Provide the (x, y) coordinate of the cell's center where the given text is located.  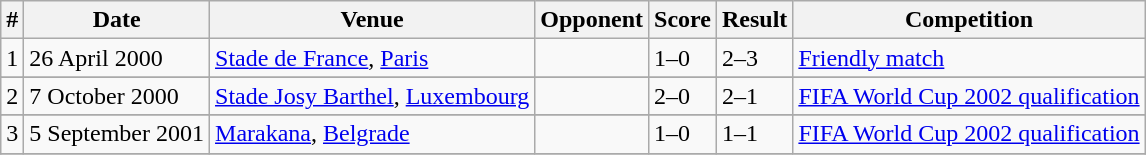
1–1 (754, 134)
2–0 (683, 96)
Stade de France, Paris (372, 58)
2–1 (754, 96)
2 (12, 96)
1 (12, 58)
Result (754, 20)
Date (117, 20)
2–3 (754, 58)
7 October 2000 (117, 96)
Opponent (592, 20)
Marakana, Belgrade (372, 134)
26 April 2000 (117, 58)
Score (683, 20)
5 September 2001 (117, 134)
# (12, 20)
3 (12, 134)
Friendly match (969, 58)
Stade Josy Barthel, Luxembourg (372, 96)
Competition (969, 20)
Venue (372, 20)
